Detect which cell encompasses the target text, then output its [x, y] center coordinate. 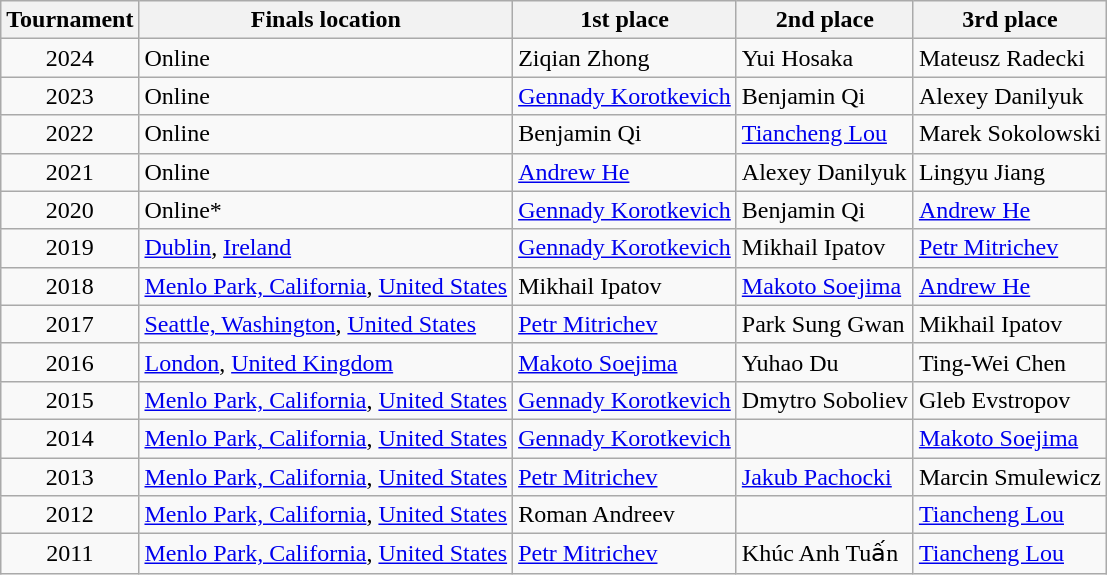
2021 [70, 172]
2018 [70, 286]
Jakub Pachocki [824, 477]
Finals location [326, 20]
3rd place [1010, 20]
Seattle, Washington, United States [326, 324]
Marcin Smulewicz [1010, 477]
2011 [70, 554]
Gleb Evstropov [1010, 400]
Online* [326, 210]
2013 [70, 477]
Yuhao Du [824, 362]
2012 [70, 515]
Yui Hosaka [824, 58]
2022 [70, 134]
2014 [70, 438]
Marek Sokolowski [1010, 134]
2015 [70, 400]
Lingyu Jiang [1010, 172]
Ziqian Zhong [625, 58]
2024 [70, 58]
Mateusz Radecki [1010, 58]
Tournament [70, 20]
2020 [70, 210]
2023 [70, 96]
London, United Kingdom [326, 362]
2016 [70, 362]
Ting-Wei Chen [1010, 362]
2019 [70, 248]
2017 [70, 324]
1st place [625, 20]
2nd place [824, 20]
Dublin, Ireland [326, 248]
Khúc Anh Tuấn [824, 554]
Roman Andreev [625, 515]
Dmytro Soboliev [824, 400]
Park Sung Gwan [824, 324]
